Search for the cell housing the specified text and yield its (X, Y) center coordinate. 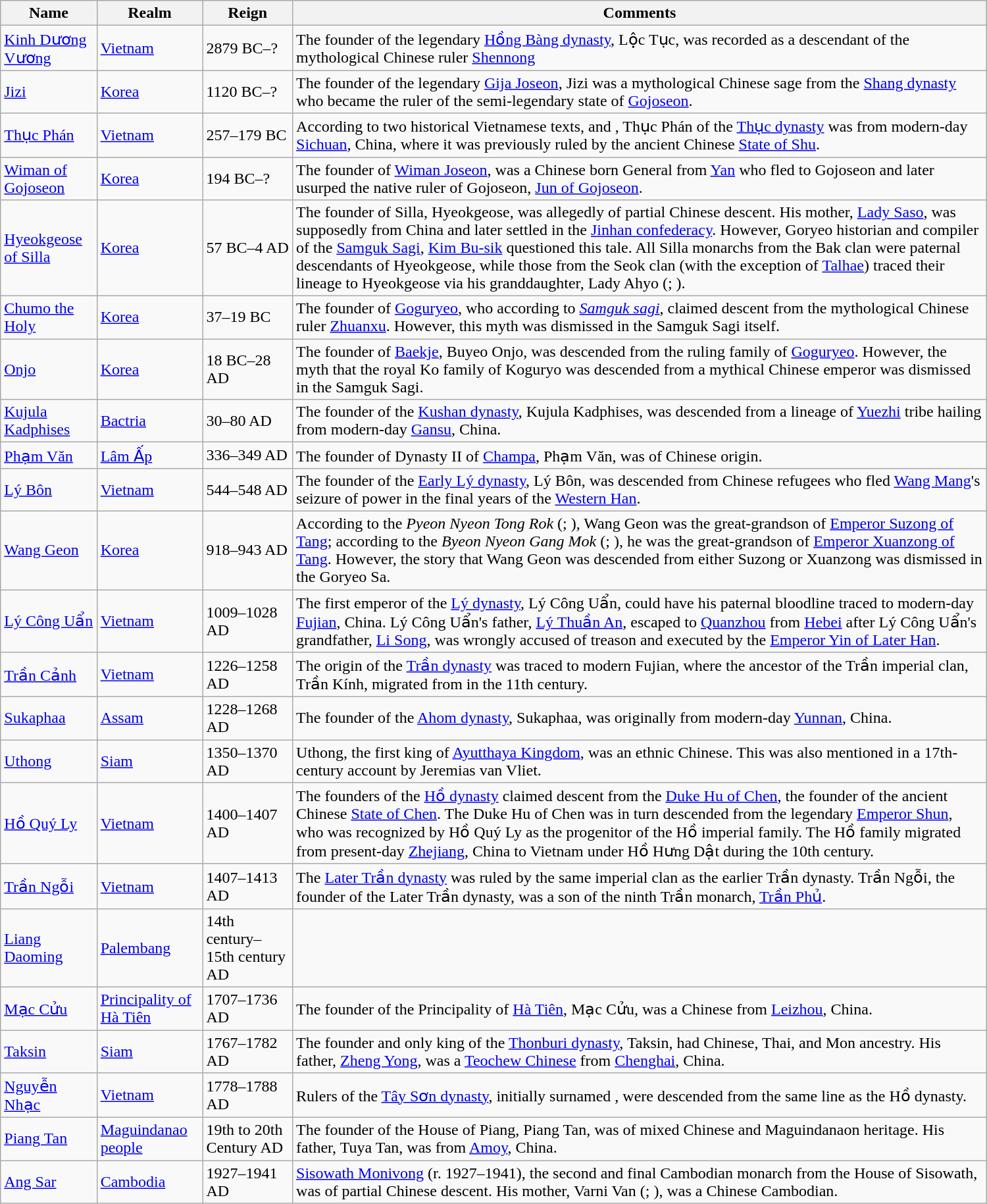
30–80 AD (247, 421)
Nguyễn Nhạc (49, 1095)
257–179 BC (247, 136)
Liang Daoming (49, 948)
Uthong (49, 761)
1228–1268 AD (247, 719)
Realm (150, 13)
1120 BC–? (247, 92)
1407–1413 AD (247, 886)
18 BC–28 AD (247, 369)
Piang Tan (49, 1139)
Comments (640, 13)
Cambodia (150, 1182)
Ang Sar (49, 1182)
Name (49, 13)
The founder of the legendary Hồng Bàng dynasty, Lộc Tục, was recorded as a descendant of the mythological Chinese ruler Shennong (640, 48)
Trần Cảnh (49, 675)
Taksin (49, 1051)
Lý Công Uẩn (49, 621)
Reign (247, 13)
The founder of the House of Piang, Piang Tan, was of mixed Chinese and Maguindanaon heritage. His father, Tuya Tan, was from Amoy, China. (640, 1139)
The founder of the Principality of Hà Tiên, Mạc Cửu, was a Chinese from Leizhou, China. (640, 1008)
Maguindanao people (150, 1139)
918–943 AD (247, 550)
1778–1788 AD (247, 1095)
19th to 20th Century AD (247, 1139)
Palembang (150, 948)
Assam (150, 719)
1767–1782 AD (247, 1051)
Chumo the Holy (49, 317)
Thục Phán (49, 136)
Hyeokgeose of Silla (49, 248)
Onjo (49, 369)
Jizi (49, 92)
Trần Ngỗi (49, 886)
544–548 AD (247, 490)
Principality of Hà Tiên (150, 1008)
Wiman of Gojoseon (49, 178)
Lý Bôn (49, 490)
Wang Geon (49, 550)
1350–1370 AD (247, 761)
The founder of the Ahom dynasty, Sukaphaa, was originally from modern-day Yunnan, China. (640, 719)
1707–1736 AD (247, 1008)
57 BC–4 AD (247, 248)
The founder of the Kushan dynasty, Kujula Kadphises, was descended from a lineage of Yuezhi tribe hailing from modern-day Gansu, China. (640, 421)
Sukaphaa (49, 719)
Bactria (150, 421)
1009–1028 AD (247, 621)
Kinh Dương Vương (49, 48)
194 BC–? (247, 178)
1927–1941 AD (247, 1182)
1400–1407 AD (247, 824)
Rulers of the Tây Sơn dynasty, initially surnamed , were descended from the same line as the Hồ dynasty. (640, 1095)
37–19 BC (247, 317)
14th century–15th century AD (247, 948)
Hồ Quý Ly (49, 824)
Uthong, the first king of Ayutthaya Kingdom, was an ethnic Chinese. This was also mentioned in a 17th-century account by Jeremias van Vliet. (640, 761)
Lâm Ấp (150, 456)
The founder of Dynasty II of Champa, Phạm Văn, was of Chinese origin. (640, 456)
Phạm Văn (49, 456)
336–349 AD (247, 456)
1226–1258 AD (247, 675)
Kujula Kadphises (49, 421)
Mạc Cửu (49, 1008)
2879 BC–? (247, 48)
